Search for the cell housing the specified text and yield its [x, y] center coordinate. 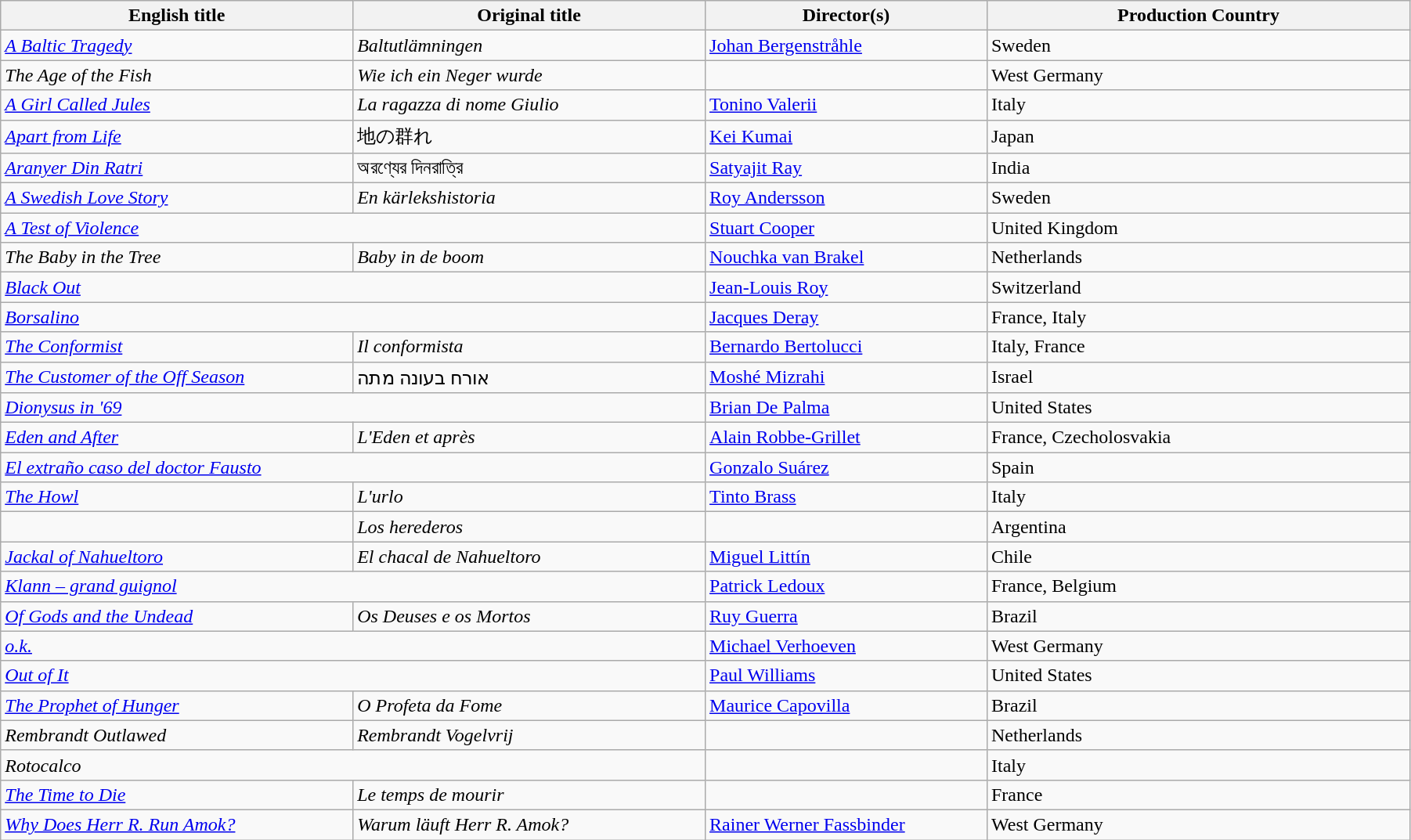
O Profeta da Fome [529, 705]
Rotocalco [353, 765]
Italy, France [1198, 347]
Gonzalo Suárez [846, 467]
o.k. [353, 646]
India [1198, 168]
Of Gods and the Undead [177, 616]
En kärlekshistoria [529, 198]
The Time to Die [177, 795]
Jean-Louis Roy [846, 287]
Patrick Ledoux [846, 586]
Borsalino [353, 317]
Out of It [353, 676]
Apart from Life [177, 136]
Wie ich ein Neger wurde [529, 75]
Baby in de boom [529, 258]
Rembrandt Outlawed [177, 735]
The Howl [177, 497]
Tonino Valerii [846, 105]
Klann – grand guignol [353, 586]
L'urlo [529, 497]
Tinto Brass [846, 497]
Os Deuses e os Mortos [529, 616]
Jacques Deray [846, 317]
France [1198, 795]
Chile [1198, 557]
Alain Robbe-Grillet [846, 438]
地の群れ [529, 136]
The Conformist [177, 347]
Dionysus in '69 [353, 408]
Satyajit Ray [846, 168]
Spain [1198, 467]
English title [177, 16]
Los herederos [529, 527]
Bernardo Bertolucci [846, 347]
Director(s) [846, 16]
United Kingdom [1198, 228]
France, Czecholosvakia [1198, 438]
L'Eden et après [529, 438]
Warum läuft Herr R. Amok? [529, 824]
Kei Kumai [846, 136]
Johan Bergenstråhle [846, 45]
Japan [1198, 136]
Il conformista [529, 347]
Original title [529, 16]
Brian De Palma [846, 408]
Argentina [1198, 527]
Paul Williams [846, 676]
A Test of Violence [353, 228]
Michael Verhoeven [846, 646]
A Swedish Love Story [177, 198]
Black Out [353, 287]
অরণ্যের দিনরাত্রি [529, 168]
Aranyer Din Ratri [177, 168]
France, Italy [1198, 317]
A Girl Called Jules [177, 105]
Ruy Guerra [846, 616]
אורח בעונה מתה [529, 377]
A Baltic Tragedy [177, 45]
Rembrandt Vogelvrij [529, 735]
Moshé Mizrahi [846, 377]
The Age of the Fish [177, 75]
Nouchka van Brakel [846, 258]
Baltutlämningen [529, 45]
Why Does Herr R. Run Amok? [177, 824]
Maurice Capovilla [846, 705]
El extraño caso del doctor Fausto [353, 467]
The Customer of the Off Season [177, 377]
The Baby in the Tree [177, 258]
Rainer Werner Fassbinder [846, 824]
Stuart Cooper [846, 228]
La ragazza di nome Giulio [529, 105]
Eden and After [177, 438]
Jackal of Nahueltoro [177, 557]
France, Belgium [1198, 586]
Le temps de mourir [529, 795]
Switzerland [1198, 287]
Production Country [1198, 16]
Miguel Littín [846, 557]
The Prophet of Hunger [177, 705]
Roy Andersson [846, 198]
El chacal de Nahueltoro [529, 557]
Israel [1198, 377]
